Search for the cell housing the specified text and yield its (x, y) center coordinate. 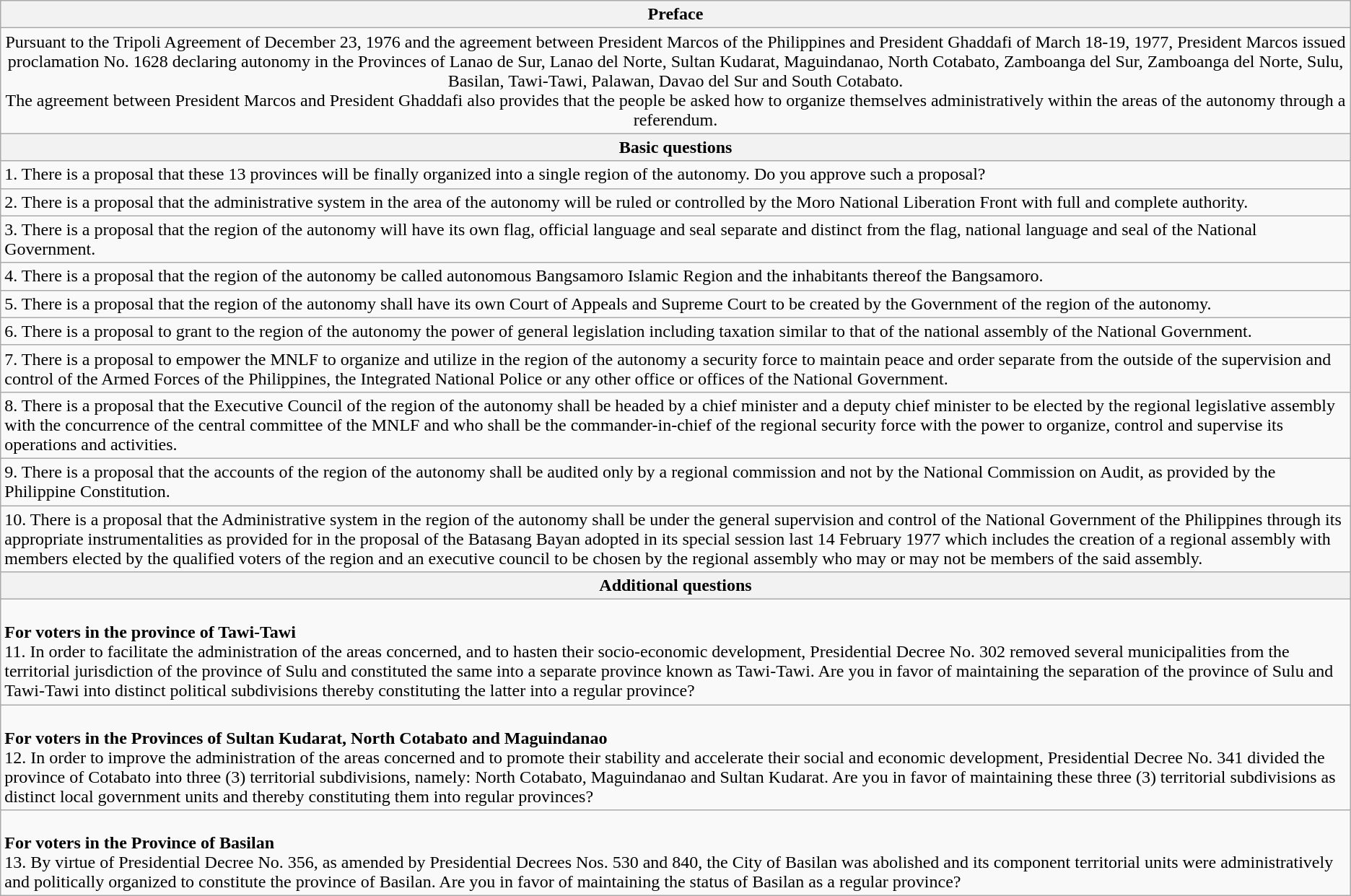
4. There is a proposal that the region of the autonomy be called autonomous Bangsamoro Islamic Region and the inhabitants thereof the Bangsamoro. (675, 276)
1. There is a proposal that these 13 provinces will be finally organized into a single region of the autonomy. Do you approve such a proposal? (675, 175)
Preface (675, 14)
Basic questions (675, 147)
Additional questions (675, 586)
